Return the (x, y) coordinate for the center point of the cell that contains the specified text.  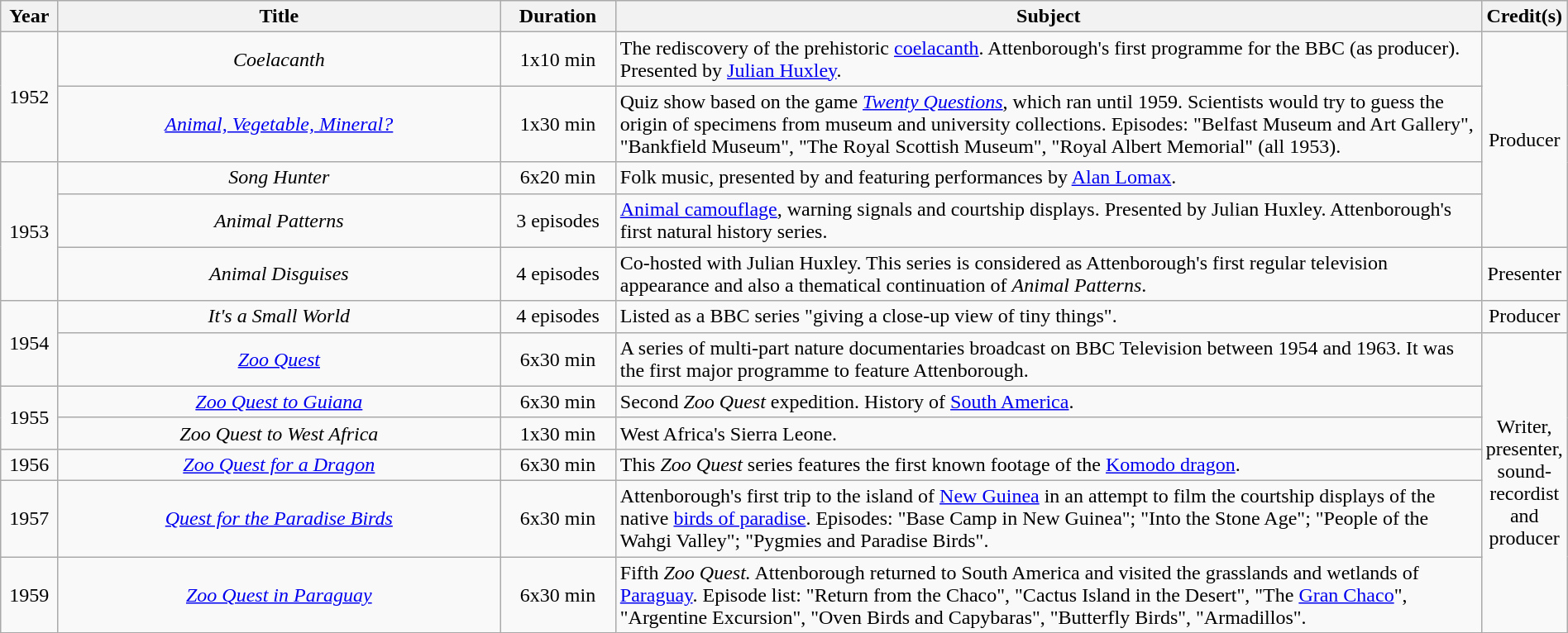
1953 (30, 231)
6x20 min (558, 178)
3 episodes (558, 220)
Zoo Quest for a Dragon (280, 464)
Zoo Quest to Guiana (280, 402)
Title (280, 17)
Quest for the Paradise Birds (280, 518)
1957 (30, 518)
Song Hunter (280, 178)
1956 (30, 464)
Animal Disguises (280, 274)
Writer, presenter, sound-recordist and producer (1524, 483)
The rediscovery of the prehistoric coelacanth. Attenborough's first programme for the BBC (as producer). Presented by Julian Huxley. (1049, 59)
1952 (30, 98)
Animal, Vegetable, Mineral? (280, 124)
Coelacanth (280, 59)
1955 (30, 417)
Duration (558, 17)
West Africa's Sierra Leone. (1049, 433)
Animal camouflage, warning signals and courtship displays. Presented by Julian Huxley. Attenborough's first natural history series. (1049, 220)
Second Zoo Quest expedition. History of South America. (1049, 402)
Listed as a BBC series "giving a close-up view of tiny things". (1049, 316)
Animal Patterns (280, 220)
This Zoo Quest series features the first known footage of the Komodo dragon. (1049, 464)
It's a Small World (280, 316)
Zoo Quest in Paraguay (280, 595)
1954 (30, 344)
Zoo Quest (280, 359)
1959 (30, 595)
Year (30, 17)
Presenter (1524, 274)
Folk music, presented by and featuring performances by Alan Lomax. (1049, 178)
1x10 min (558, 59)
Credit(s) (1524, 17)
Zoo Quest to West Africa (280, 433)
Subject (1049, 17)
